Scan for the cell matching the given text and deliver its [X, Y] coordinate at center. 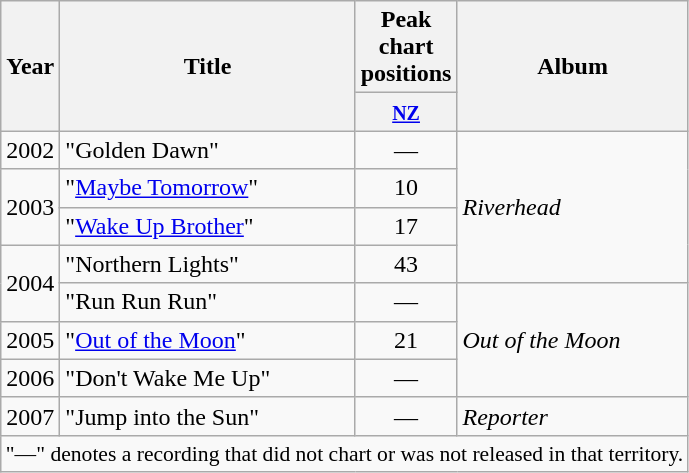
Peak chart positions [406, 47]
"Jump into the Sun" [208, 416]
17 [406, 226]
10 [406, 188]
"Run Run Run" [208, 302]
"Maybe Tomorrow" [208, 188]
2007 [30, 416]
43 [406, 264]
2003 [30, 207]
"Northern Lights" [208, 264]
Reporter [572, 416]
Album [572, 66]
"Out of the Moon" [208, 340]
Out of the Moon [572, 340]
2002 [30, 150]
"Don't Wake Me Up" [208, 378]
Title [208, 66]
"—" denotes a recording that did not chart or was not released in that territory. [345, 453]
"Wake Up Brother" [208, 226]
"Golden Dawn" [208, 150]
Riverhead [572, 207]
Year [30, 66]
2005 [30, 340]
21 [406, 340]
2004 [30, 283]
2006 [30, 378]
NZ [406, 112]
